Output the [x, y] coordinate of the center of the cell containing the given text.  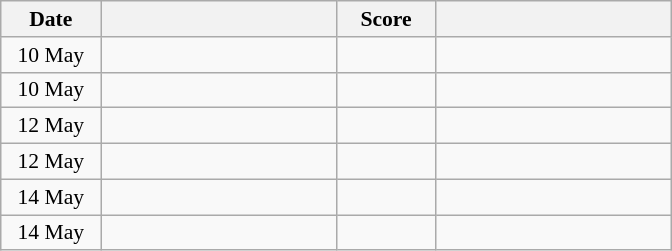
Date [51, 19]
Score [386, 19]
